Provide the (x, y) coordinate of the cell's center where the given text is located.  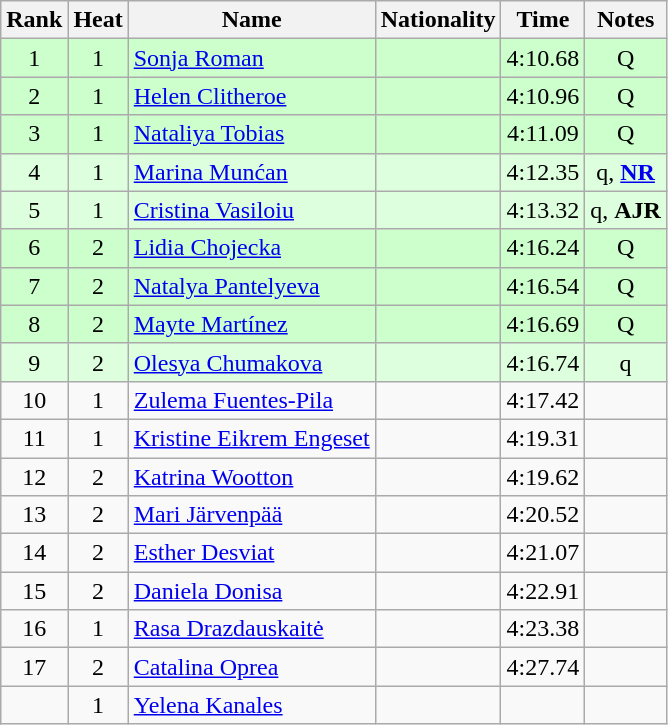
15 (34, 591)
10 (34, 400)
Sonja Roman (252, 58)
7 (34, 286)
4:16.74 (543, 362)
Nataliya Tobias (252, 134)
14 (34, 553)
4:16.54 (543, 286)
Helen Clitheroe (252, 96)
4:17.42 (543, 400)
Heat (98, 20)
5 (34, 210)
16 (34, 629)
Time (543, 20)
4:22.91 (543, 591)
4:13.32 (543, 210)
q, AJR (626, 210)
Mari Järvenpää (252, 515)
17 (34, 667)
6 (34, 248)
3 (34, 134)
q (626, 362)
8 (34, 324)
4:11.09 (543, 134)
Notes (626, 20)
Lidia Chojecka (252, 248)
4:19.62 (543, 477)
Esther Desviat (252, 553)
4:16.24 (543, 248)
4:10.68 (543, 58)
Rank (34, 20)
4:19.31 (543, 438)
4:27.74 (543, 667)
13 (34, 515)
4:12.35 (543, 172)
Kristine Eikrem Engeset (252, 438)
4:23.38 (543, 629)
Catalina Oprea (252, 667)
9 (34, 362)
Name (252, 20)
11 (34, 438)
Mayte Martínez (252, 324)
Zulema Fuentes-Pila (252, 400)
4:16.69 (543, 324)
Cristina Vasiloiu (252, 210)
Olesya Chumakova (252, 362)
Nationality (438, 20)
Rasa Drazdauskaitė (252, 629)
Katrina Wootton (252, 477)
Daniela Donisa (252, 591)
Marina Munćan (252, 172)
4 (34, 172)
Natalya Pantelyeva (252, 286)
4:20.52 (543, 515)
4:10.96 (543, 96)
4:21.07 (543, 553)
12 (34, 477)
Yelena Kanales (252, 705)
q, NR (626, 172)
